Determine the [x, y] coordinate at the center of the cell enclosing the given text.  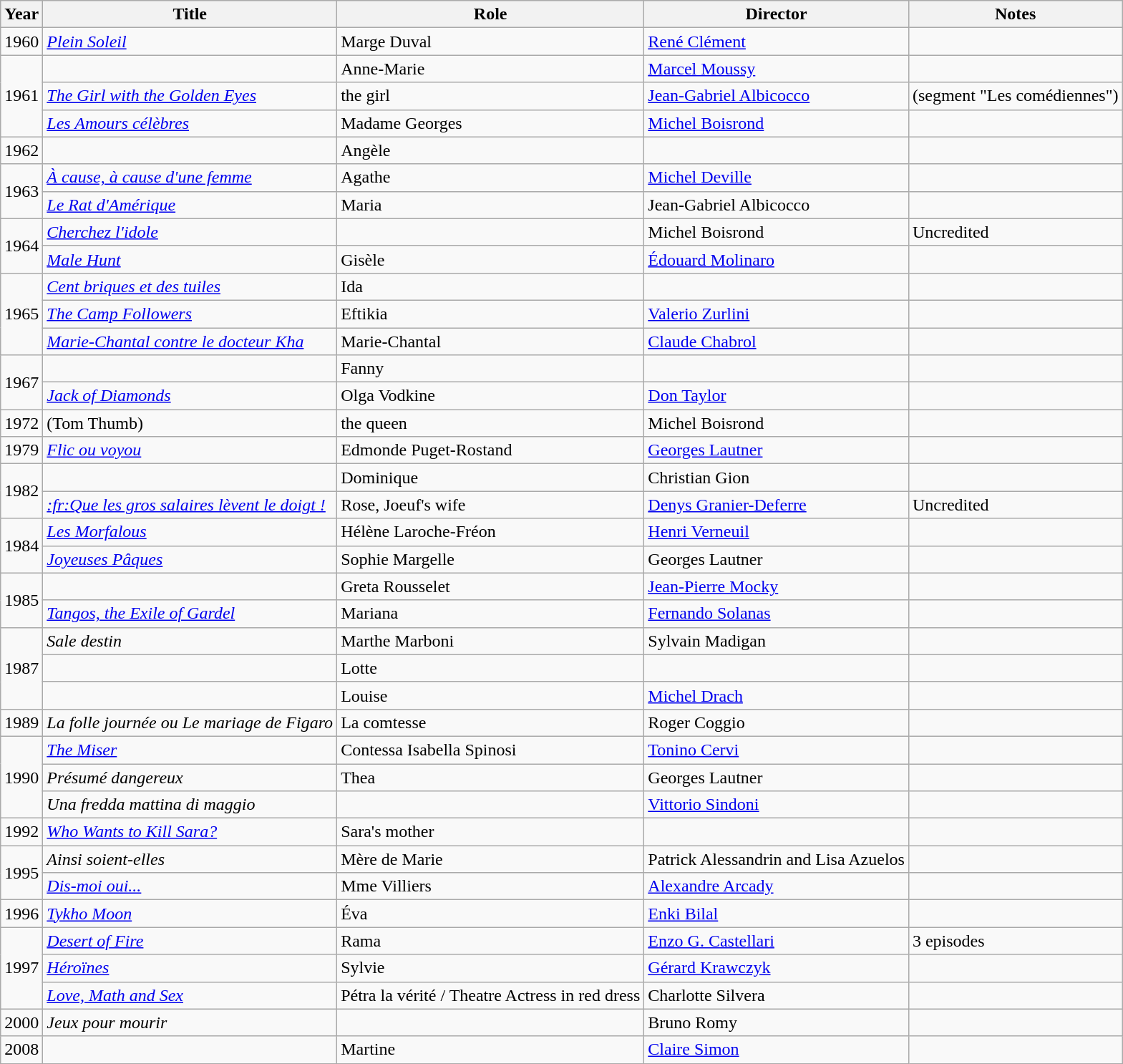
Éva [491, 914]
The Miser [190, 750]
Contessa Isabella Spinosi [491, 750]
1979 [21, 450]
Marge Duval [491, 42]
Plein Soleil [190, 42]
1995 [21, 873]
Sylvain Madigan [777, 641]
1984 [21, 546]
Olga Vodkine [491, 396]
1992 [21, 832]
The Camp Followers [190, 314]
2000 [21, 1022]
Ida [491, 286]
The Girl with the Golden Eyes [190, 96]
Mme Villiers [491, 886]
Enzo G. Castellari [777, 941]
Alexandre Arcady [777, 886]
Louise [491, 695]
1990 [21, 777]
Tonino Cervi [777, 750]
Claire Simon [777, 1050]
1972 [21, 423]
Sale destin [190, 641]
Sophie Margelle [491, 559]
Lotte [491, 668]
Role [491, 14]
Jeux pour mourir [190, 1022]
1985 [21, 600]
Title [190, 14]
Joyeuses Pâques [190, 559]
Les Morfalous [190, 532]
Male Hunt [190, 259]
Thea [491, 777]
Hélène Laroche-Fréon [491, 532]
Marie-Chantal contre le docteur Kha [190, 342]
Patrick Alessandrin and Lisa Azuelos [777, 859]
Notes [1015, 14]
Sylvie [491, 968]
Henri Verneuil [777, 532]
Eftikia [491, 314]
Mère de Marie [491, 859]
Jean-Pierre Mocky [777, 586]
Rama [491, 941]
the queen [491, 423]
Cent briques et des tuiles [190, 286]
Dominique [491, 478]
:fr:Que les gros salaires lèvent le doigt ! [190, 505]
Director [777, 14]
Rose, Joeuf's wife [491, 505]
Édouard Molinaro [777, 259]
Mariana [491, 614]
Charlotte Silvera [777, 995]
1996 [21, 914]
Love, Math and Sex [190, 995]
1967 [21, 382]
Héroïnes [190, 968]
Marthe Marboni [491, 641]
1965 [21, 314]
Angèle [491, 150]
1989 [21, 722]
Roger Coggio [777, 722]
Flic ou voyou [190, 450]
3 episodes [1015, 941]
Who Wants to Kill Sara? [190, 832]
Les Amours célèbres [190, 123]
1960 [21, 42]
Fernando Solanas [777, 614]
1987 [21, 668]
Présumé dangereux [190, 777]
Fanny [491, 369]
Michel Deville [777, 178]
Claude Chabrol [777, 342]
Edmonde Puget-Rostand [491, 450]
2008 [21, 1050]
La comtesse [491, 722]
Year [21, 14]
1963 [21, 191]
La folle journée ou Le mariage de Figaro [190, 722]
Greta Rousselet [491, 586]
Martine [491, 1050]
Marie-Chantal [491, 342]
Cherchez l'idole [190, 232]
(Tom Thumb) [190, 423]
Valerio Zurlini [777, 314]
Gisèle [491, 259]
Tykho Moon [190, 914]
Maria [491, 205]
Le Rat d'Amérique [190, 205]
1962 [21, 150]
Enki Bilal [777, 914]
Michel Drach [777, 695]
1997 [21, 968]
René Clément [777, 42]
Madame Georges [491, 123]
the girl [491, 96]
1964 [21, 246]
Jack of Diamonds [190, 396]
(segment "Les comédiennes") [1015, 96]
Don Taylor [777, 396]
Dis-moi oui... [190, 886]
Pétra la vérité / Theatre Actress in red dress [491, 995]
Agathe [491, 178]
Bruno Romy [777, 1022]
Gérard Krawczyk [777, 968]
Desert of Fire [190, 941]
Anne-Marie [491, 69]
Denys Granier-Deferre [777, 505]
Marcel Moussy [777, 69]
Tangos, the Exile of Gardel [190, 614]
Christian Gion [777, 478]
Una fredda mattina di maggio [190, 805]
Vittorio Sindoni [777, 805]
Ainsi soient-elles [190, 859]
À cause, à cause d'une femme [190, 178]
1961 [21, 96]
1982 [21, 491]
Sara's mother [491, 832]
